Scan for the cell matching the given text and deliver its [X, Y] coordinate at center. 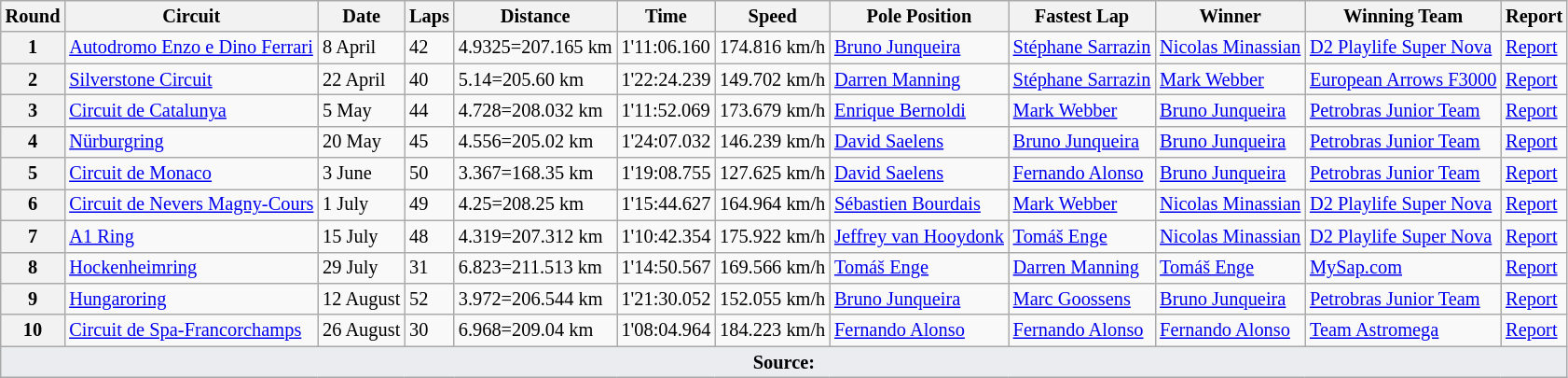
50 [429, 174]
10 [34, 330]
MySap.com [1403, 268]
146.239 km/h [772, 142]
3 June [362, 174]
3 [34, 110]
Laps [429, 16]
174.816 km/h [772, 48]
Circuit de Spa-Francorchamps [191, 330]
1'15:44.627 [667, 204]
3.972=206.544 km [535, 299]
5.14=205.60 km [535, 79]
1'24:07.032 [667, 142]
Circuit de Catalunya [191, 110]
1'11:52.069 [667, 110]
164.964 km/h [772, 204]
1 [34, 48]
49 [429, 204]
8 [34, 268]
Autodromo Enzo e Dino Ferrari [191, 48]
149.702 km/h [772, 79]
Circuit de Nevers Magny-Cours [191, 204]
Winner [1231, 16]
20 May [362, 142]
9 [34, 299]
Date [362, 16]
26 August [362, 330]
Winning Team [1403, 16]
Marc Goossens [1081, 299]
6.968=209.04 km [535, 330]
22 April [362, 79]
Enrique Bernoldi [919, 110]
169.566 km/h [772, 268]
Nürburgring [191, 142]
4.556=205.02 km [535, 142]
52 [429, 299]
Pole Position [919, 16]
15 July [362, 236]
Distance [535, 16]
4.9325=207.165 km [535, 48]
Round [34, 16]
127.625 km/h [772, 174]
Hockenheimring [191, 268]
40 [429, 79]
Circuit [191, 16]
4.319=207.312 km [535, 236]
Jeffrey van Hooydonk [919, 236]
Source: [784, 362]
1'14:50.567 [667, 268]
1'19:08.755 [667, 174]
30 [429, 330]
5 [34, 174]
4.25=208.25 km [535, 204]
3.367=168.35 km [535, 174]
4.728=208.032 km [535, 110]
European Arrows F3000 [1403, 79]
6 [34, 204]
Speed [772, 16]
8 April [362, 48]
175.922 km/h [772, 236]
173.679 km/h [772, 110]
Team Astromega [1403, 330]
Fastest Lap [1081, 16]
48 [429, 236]
1'10:42.354 [667, 236]
4 [34, 142]
29 July [362, 268]
5 May [362, 110]
1'11:06.160 [667, 48]
1'08:04.964 [667, 330]
6.823=211.513 km [535, 268]
1'22:24.239 [667, 79]
184.223 km/h [772, 330]
2 [34, 79]
Sébastien Bourdais [919, 204]
Circuit de Monaco [191, 174]
A1 Ring [191, 236]
Silverstone Circuit [191, 79]
Hungaroring [191, 299]
45 [429, 142]
1 July [362, 204]
152.055 km/h [772, 299]
44 [429, 110]
7 [34, 236]
31 [429, 268]
42 [429, 48]
1'21:30.052 [667, 299]
Time [667, 16]
12 August [362, 299]
